Return (X, Y) of the center of cell containing provided text 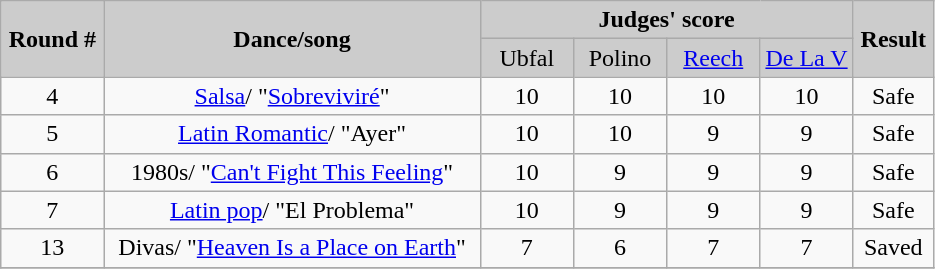
Latin pop/ "El Problema" (292, 210)
5 (52, 134)
Judges' score (666, 20)
Round # (52, 39)
Dance/song (292, 39)
De La V (806, 58)
Ubfal (526, 58)
Result (893, 39)
Saved (893, 248)
13 (52, 248)
Polino (620, 58)
Latin Romantic/ "Ayer" (292, 134)
1980s/ "Can't Fight This Feeling" (292, 172)
Divas/ "Heaven Is a Place on Earth" (292, 248)
Reech (714, 58)
Salsa/ "Sobreviviré" (292, 96)
4 (52, 96)
